Scan for the cell matching the given text and deliver its (X, Y) coordinate at center. 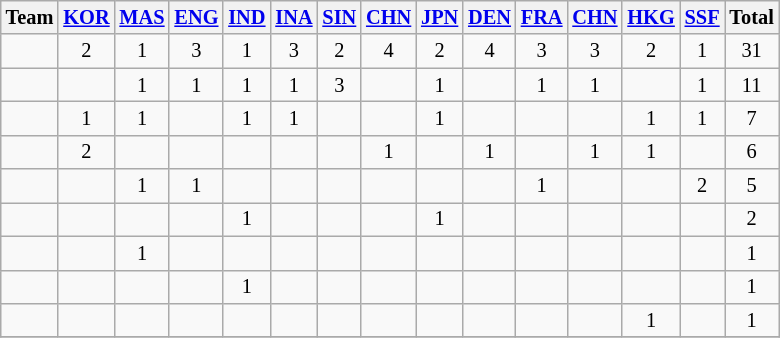
FRA (542, 17)
DEN (490, 17)
11 (751, 85)
5 (751, 186)
HKG (650, 17)
31 (751, 51)
SIN (339, 17)
7 (751, 118)
Team (30, 17)
Total (751, 17)
KOR (86, 17)
JPN (440, 17)
INA (294, 17)
6 (751, 152)
MAS (142, 17)
IND (246, 17)
SSF (702, 17)
ENG (196, 17)
